Identify which cell holds the provided text, then report its (X, Y) central coordinate. 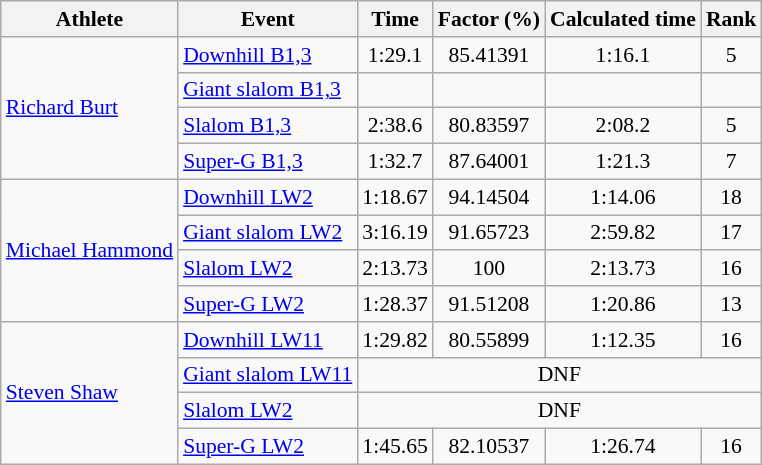
1:12.35 (623, 340)
80.83597 (489, 126)
1:26.74 (623, 447)
2:08.2 (623, 126)
1:16.1 (623, 55)
82.10537 (489, 447)
87.64001 (489, 162)
2:59.82 (623, 233)
18 (732, 197)
1:32.7 (394, 162)
1:29.1 (394, 55)
3:16.19 (394, 233)
80.55899 (489, 340)
17 (732, 233)
Factor (%) (489, 19)
Super-G B1,3 (268, 162)
Athlete (90, 19)
1:14.06 (623, 197)
13 (732, 304)
1:29.82 (394, 340)
Downhill B1,3 (268, 55)
Giant slalom LW11 (268, 375)
91.51208 (489, 304)
Michael Hammond (90, 250)
1:21.3 (623, 162)
Giant slalom B1,3 (268, 90)
1:18.67 (394, 197)
Slalom B1,3 (268, 126)
7 (732, 162)
1:20.86 (623, 304)
Calculated time (623, 19)
1:45.65 (394, 447)
Downhill LW11 (268, 340)
2:38.6 (394, 126)
Rank (732, 19)
85.41391 (489, 55)
91.65723 (489, 233)
Event (268, 19)
Giant slalom LW2 (268, 233)
Richard Burt (90, 108)
Downhill LW2 (268, 197)
94.14504 (489, 197)
100 (489, 269)
Steven Shaw (90, 393)
Time (394, 19)
1:28.37 (394, 304)
